Return the (X, Y) coordinate for the center point of the cell that contains the specified text.  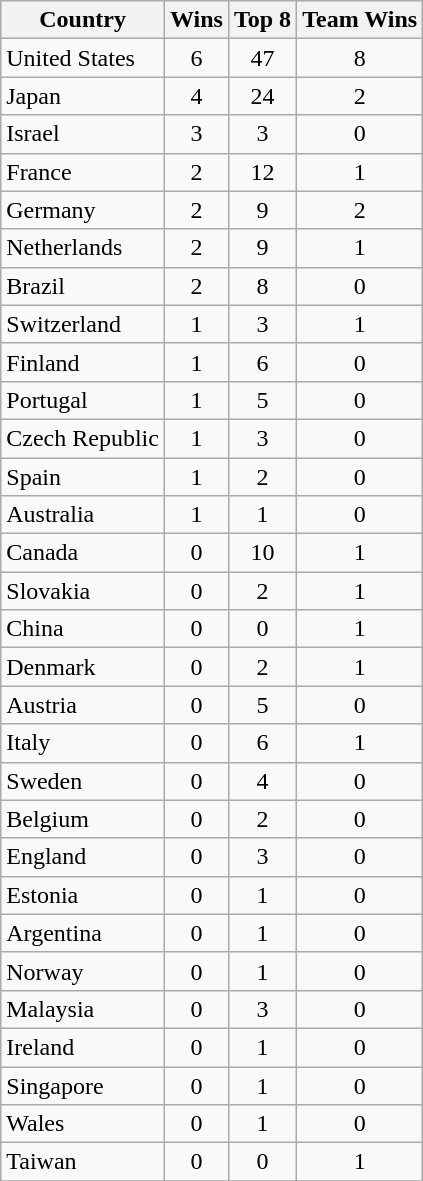
Denmark (83, 667)
Czech Republic (83, 438)
Finland (83, 362)
Italy (83, 743)
Germany (83, 210)
Ireland (83, 1047)
Canada (83, 553)
Netherlands (83, 248)
China (83, 629)
Malaysia (83, 1009)
United States (83, 58)
Australia (83, 515)
Taiwan (83, 1162)
12 (262, 172)
Spain (83, 477)
England (83, 857)
Sweden (83, 781)
France (83, 172)
Austria (83, 705)
24 (262, 96)
Brazil (83, 286)
Switzerland (83, 324)
Top 8 (262, 20)
Slovakia (83, 591)
Japan (83, 96)
Estonia (83, 895)
Wins (196, 20)
47 (262, 58)
Portugal (83, 400)
10 (262, 553)
Team Wins (360, 20)
Country (83, 20)
Argentina (83, 933)
Israel (83, 134)
Singapore (83, 1085)
Belgium (83, 819)
Norway (83, 971)
Wales (83, 1124)
